Determine the [X, Y] coordinate at the center of the cell enclosing the given text.  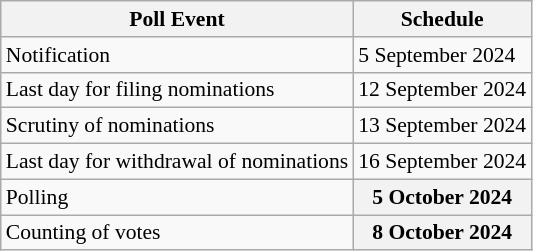
Last day for filing nominations [177, 90]
Polling [177, 197]
8 October 2024 [442, 233]
12 September 2024 [442, 90]
Schedule [442, 19]
Last day for withdrawal of nominations [177, 162]
Scrutiny of nominations [177, 126]
5 September 2024 [442, 55]
Counting of votes [177, 233]
13 September 2024 [442, 126]
16 September 2024 [442, 162]
5 October 2024 [442, 197]
Poll Event [177, 19]
Notification [177, 55]
